Return [x, y] of the center of cell containing provided text 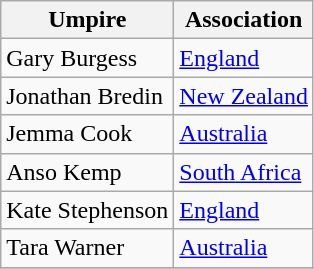
Tara Warner [88, 248]
Umpire [88, 20]
Jonathan Bredin [88, 96]
Gary Burgess [88, 58]
Jemma Cook [88, 134]
South Africa [244, 172]
Association [244, 20]
Anso Kemp [88, 172]
Kate Stephenson [88, 210]
New Zealand [244, 96]
